Identify which cell holds the provided text, then report its (x, y) central coordinate. 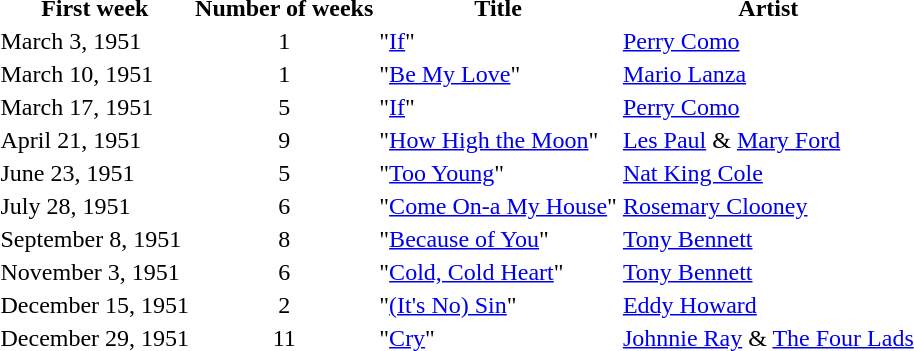
2 (284, 305)
"Cold, Cold Heart" (498, 272)
8 (284, 239)
"Too Young" (498, 173)
"Because of You" (498, 239)
"(It's No) Sin" (498, 305)
9 (284, 140)
"Come On-a My House" (498, 206)
"Be My Love" (498, 74)
"How High the Moon" (498, 140)
